From the cell containing the given text, extract its center point as (X, Y) coordinate. 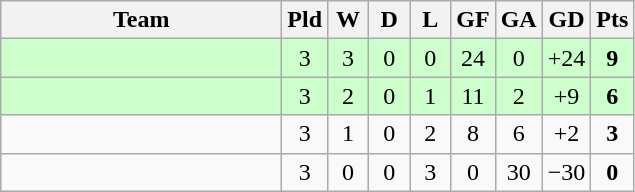
GF (473, 20)
Pld (305, 20)
+9 (566, 96)
Pts (612, 20)
W (348, 20)
−30 (566, 172)
30 (518, 172)
+24 (566, 58)
9 (612, 58)
GD (566, 20)
8 (473, 134)
Team (142, 20)
D (390, 20)
11 (473, 96)
L (430, 20)
GA (518, 20)
24 (473, 58)
+2 (566, 134)
